Detect which cell encompasses the target text, then output its [X, Y] center coordinate. 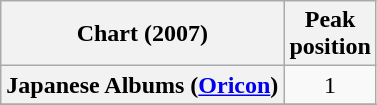
1 [330, 85]
Japanese Albums (Oricon) [142, 85]
Peakposition [330, 34]
Chart (2007) [142, 34]
